Provide the [X, Y] coordinate of the cell's center where the given text is located.  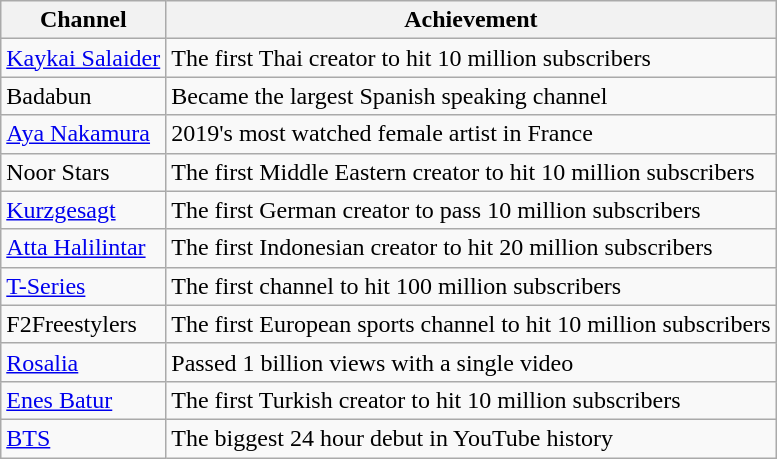
The first Thai creator to hit 10 million subscribers [471, 58]
The biggest 24 hour debut in YouTube history [471, 438]
Kaykai Salaider [84, 58]
The first European sports channel to hit 10 million subscribers [471, 324]
The first Turkish creator to hit 10 million subscribers [471, 400]
T-Series [84, 286]
The first Indonesian creator to hit 20 million subscribers [471, 248]
Atta Halilintar [84, 248]
Rosalia [84, 362]
Noor Stars [84, 172]
The first German creator to pass 10 million subscribers [471, 210]
Channel [84, 20]
F2Freestylers [84, 324]
Aya Nakamura [84, 134]
Enes Batur [84, 400]
Passed 1 billion views with a single video [471, 362]
Became the largest Spanish speaking channel [471, 96]
The first channel to hit 100 million subscribers [471, 286]
Achievement [471, 20]
BTS [84, 438]
Badabun [84, 96]
The first Middle Eastern creator to hit 10 million subscribers [471, 172]
Kurzgesagt [84, 210]
2019's most watched female artist in France [471, 134]
